Output the (X, Y) coordinate of the center of the cell containing the given text.  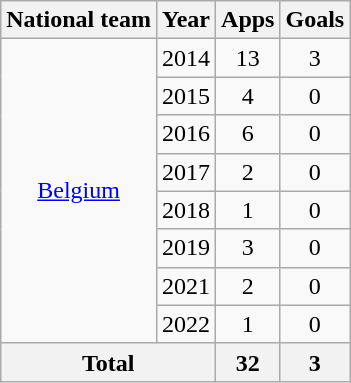
2015 (186, 96)
4 (248, 96)
2022 (186, 324)
32 (248, 362)
National team (79, 20)
2016 (186, 134)
2018 (186, 210)
2021 (186, 286)
2017 (186, 172)
Belgium (79, 191)
Goals (315, 20)
Total (108, 362)
13 (248, 58)
Year (186, 20)
6 (248, 134)
2019 (186, 248)
Apps (248, 20)
2014 (186, 58)
